Identify which cell holds the provided text, then report its (X, Y) central coordinate. 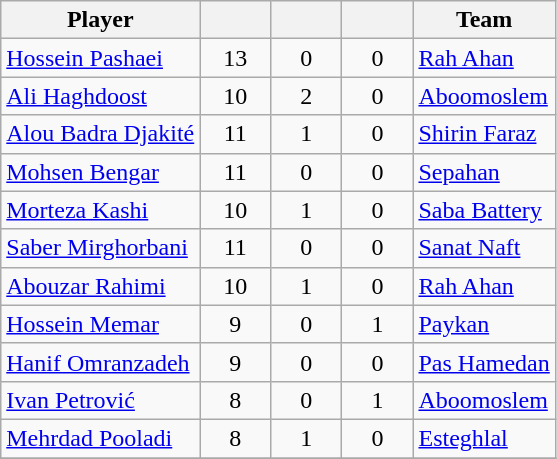
Sanat Naft (484, 248)
Hanif Omranzadeh (100, 362)
Ali Haghdoost (100, 96)
Mohsen Bengar (100, 172)
Abouzar Rahimi (100, 286)
Shirin Faraz (484, 134)
Ivan Petrović (100, 400)
Team (484, 20)
Saba Battery (484, 210)
Hossein Memar (100, 324)
Player (100, 20)
2 (306, 96)
Alou Badra Djakité (100, 134)
Sepahan (484, 172)
Esteghlal (484, 438)
Mehrdad Pooladi (100, 438)
Paykan (484, 324)
Morteza Kashi (100, 210)
Saber Mirghorbani (100, 248)
Hossein Pashaei (100, 58)
13 (236, 58)
Pas Hamedan (484, 362)
